For the text-containing cell, return its midpoint in [X, Y] coordinate format. 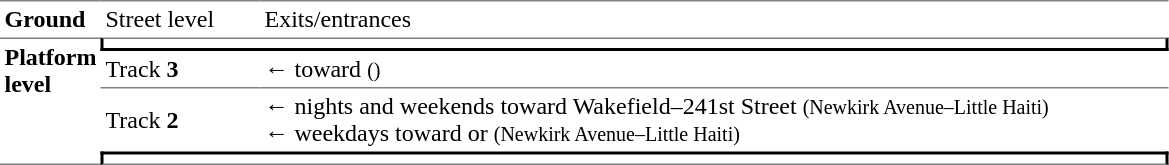
← nights and weekends toward Wakefield–241st Street (Newkirk Avenue–Little Haiti)← weekdays toward or (Newkirk Avenue–Little Haiti) [714, 120]
Track 2 [180, 120]
Ground [50, 19]
Exits/entrances [714, 19]
← toward () [714, 70]
Track 3 [180, 70]
Street level [180, 19]
